Capture the cell that displays the provided text and extract its (x, y) central coordinate. 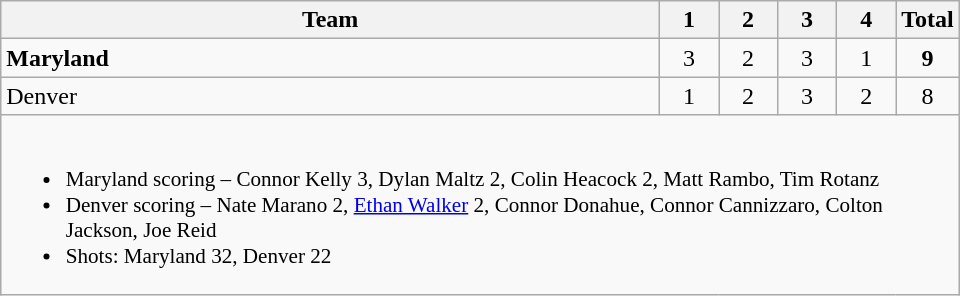
Total (928, 20)
Maryland (330, 58)
8 (928, 96)
Team (330, 20)
Denver (330, 96)
4 (866, 20)
9 (928, 58)
